Return the [x, y] coordinate for the center point of the cell that contains the specified text.  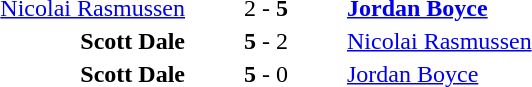
5 - 2 [266, 41]
